Output the [X, Y] coordinate of the center of the cell containing the given text.  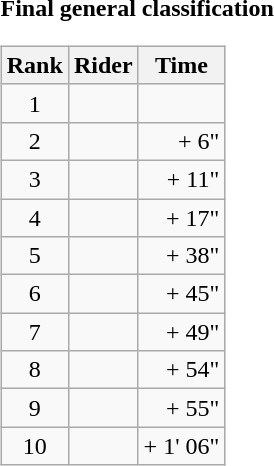
Time [182, 65]
4 [34, 217]
+ 1' 06" [182, 446]
1 [34, 103]
+ 38" [182, 256]
+ 6" [182, 141]
7 [34, 332]
3 [34, 179]
Rank [34, 65]
8 [34, 370]
6 [34, 294]
+ 11" [182, 179]
+ 17" [182, 217]
5 [34, 256]
10 [34, 446]
+ 54" [182, 370]
9 [34, 408]
+ 49" [182, 332]
2 [34, 141]
Rider [103, 65]
+ 45" [182, 294]
+ 55" [182, 408]
